Determine the (X, Y) coordinate at the center of the cell enclosing the given text.  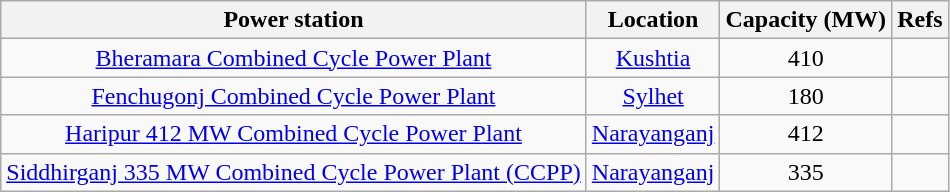
Kushtia (653, 58)
Capacity (MW) (806, 20)
Siddhirganj 335 MW Combined Cycle Power Plant (CCPP) (294, 172)
Sylhet (653, 96)
Power station (294, 20)
335 (806, 172)
Location (653, 20)
180 (806, 96)
Bheramara Combined Cycle Power Plant (294, 58)
412 (806, 134)
Haripur 412 MW Combined Cycle Power Plant (294, 134)
410 (806, 58)
Fenchugonj Combined Cycle Power Plant (294, 96)
Refs (920, 20)
